Locate the cell with the specified text and output its [X, Y] center coordinate. 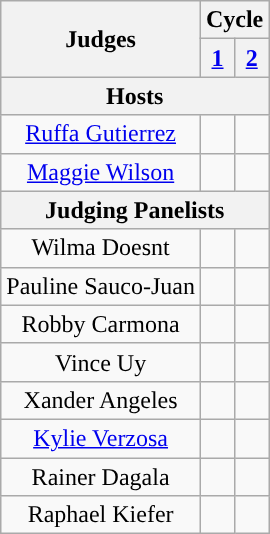
Robby Carmona [101, 324]
Wilma Doesnt [101, 248]
Pauline Sauco-Juan [101, 286]
Hosts [135, 96]
Cycle [234, 20]
Xander Angeles [101, 400]
Ruffa Gutierrez [101, 134]
Rainer Dagala [101, 477]
1 [217, 58]
Maggie Wilson [101, 172]
Judging Panelists [135, 210]
Vince Uy [101, 362]
Judges [101, 39]
Raphael Kiefer [101, 515]
2 [252, 58]
Kylie Verzosa [101, 438]
